Return (x, y) of the center of cell containing provided text 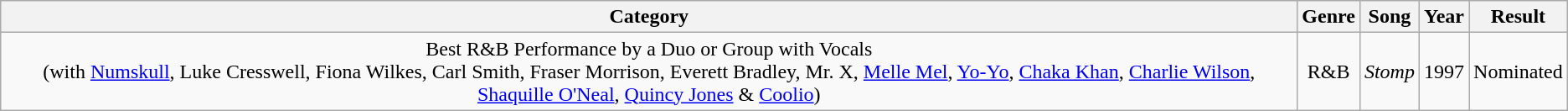
Song (1389, 17)
Category (649, 17)
Genre (1328, 17)
1997 (1444, 71)
Stomp (1389, 71)
Nominated (1519, 71)
R&B (1328, 71)
Result (1519, 17)
Year (1444, 17)
